Extract the [x, y] coordinate from the center of the cell holding the provided text.  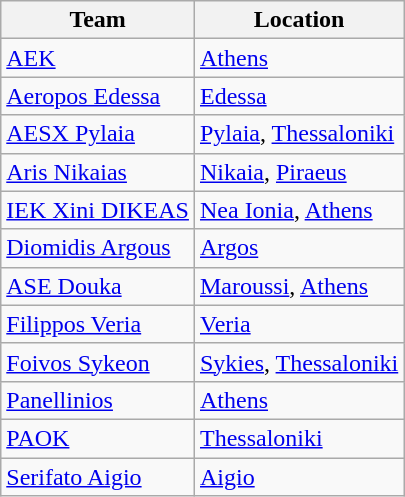
Location [298, 20]
Sykies, Thessaloniki [298, 362]
Aris Nikaias [98, 172]
IEK Xini DIKEAS [98, 210]
Panellinios [98, 400]
Thessaloniki [298, 438]
Argos [298, 248]
Maroussi, Athens [298, 286]
Foivos Sykeon [98, 362]
Diomidis Argous [98, 248]
PAOK [98, 438]
Filippos Veria [98, 324]
Serifato Aigio [98, 477]
Aeropos Edessa [98, 96]
ASE Douka [98, 286]
Aigio [298, 477]
AESX Pylaia [98, 134]
Nikaia, Piraeus [298, 172]
Team [98, 20]
Edessa [298, 96]
Veria [298, 324]
Nea Ionia, Athens [298, 210]
Pylaia, Thessaloniki [298, 134]
AEK [98, 58]
